For the text-containing cell, return its midpoint in [X, Y] coordinate format. 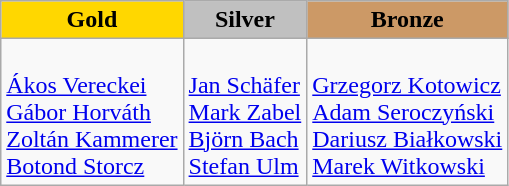
Bronze [408, 20]
Grzegorz KotowiczAdam SeroczyńskiDariusz BiałkowskiMarek Witkowski [408, 112]
Gold [92, 20]
Ákos VereckeiGábor HorváthZoltán KammererBotond Storcz [92, 112]
Jan SchäferMark ZabelBjörn BachStefan Ulm [245, 112]
Silver [245, 20]
